Output the (x, y) coordinate of the center of the cell containing the given text.  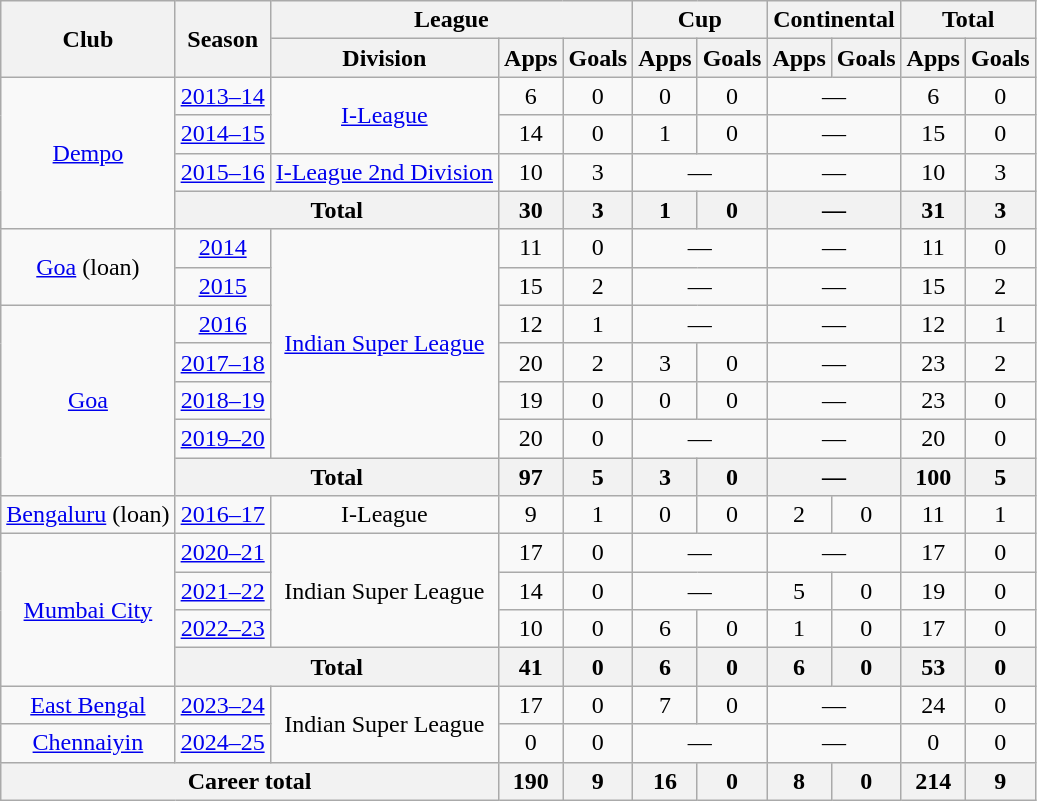
24 (933, 705)
214 (933, 781)
2017–18 (222, 362)
Goa (88, 400)
2022–23 (222, 629)
Bengaluru (loan) (88, 515)
Mumbai City (88, 610)
190 (531, 781)
2015–16 (222, 172)
7 (665, 705)
Career total (250, 781)
East Bengal (88, 705)
2020–21 (222, 553)
2019–20 (222, 438)
2023–24 (222, 705)
2016 (222, 324)
Club (88, 39)
8 (799, 781)
2024–25 (222, 743)
2014 (222, 248)
Continental (834, 20)
2016–17 (222, 515)
Chennaiyin (88, 743)
41 (531, 667)
16 (665, 781)
2018–19 (222, 400)
2015 (222, 286)
2021–22 (222, 591)
2014–15 (222, 134)
Dempo (88, 153)
100 (933, 477)
I-League 2nd Division (384, 172)
Division (384, 58)
2013–14 (222, 96)
Cup (700, 20)
97 (531, 477)
53 (933, 667)
Season (222, 39)
30 (531, 210)
League (452, 20)
31 (933, 210)
Goa (loan) (88, 267)
